Detect which cell encompasses the target text, then output its (X, Y) center coordinate. 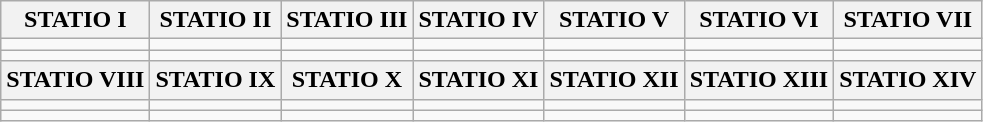
STATIO XIV (908, 80)
STATIO IX (216, 80)
STATIO XIII (759, 80)
STATIO IV (478, 20)
STATIO VI (759, 20)
STATIO XI (478, 80)
STATIO I (76, 20)
STATIO XII (614, 80)
STATIO VIII (76, 80)
STATIO III (347, 20)
STATIO V (614, 20)
STATIO X (347, 80)
STATIO VII (908, 20)
STATIO II (216, 20)
